Find where the given text appears and provide that cell's center as [x, y] coordinate. 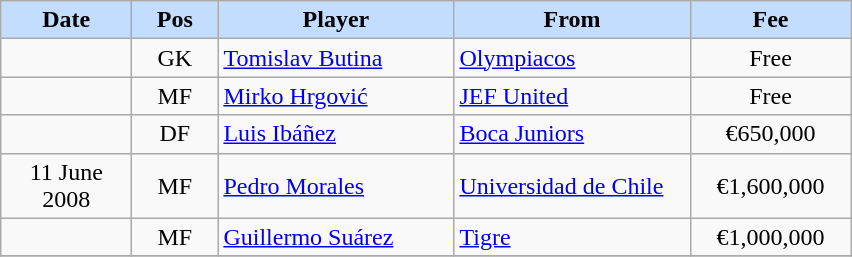
Guillermo Suárez [336, 237]
Luis Ibáñez [336, 134]
Boca Juniors [572, 134]
JEF United [572, 96]
Mirko Hrgović [336, 96]
From [572, 20]
Tomislav Butina [336, 58]
Date [66, 20]
€650,000 [770, 134]
Olympiacos [572, 58]
€1,600,000 [770, 186]
Pedro Morales [336, 186]
Tigre [572, 237]
Fee [770, 20]
Pos [175, 20]
GK [175, 58]
€1,000,000 [770, 237]
Player [336, 20]
Universidad de Chile [572, 186]
DF [175, 134]
11 June 2008 [66, 186]
